Pinpoint the cell where the given text exists, returning its (X, Y) midpoint coordinate. 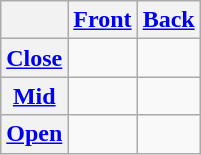
Front (102, 20)
Back (168, 20)
Open (34, 134)
Close (34, 58)
Mid (34, 96)
